Determine the [X, Y] coordinate at the center of the cell enclosing the given text.  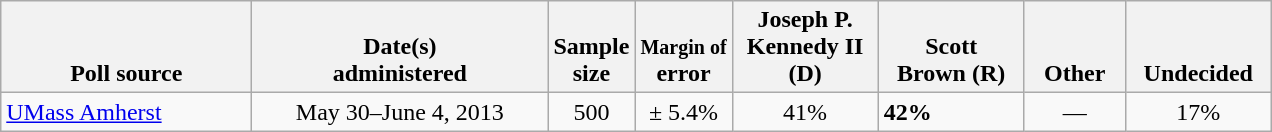
42% [951, 112]
Joseph P.Kennedy II (D) [805, 47]
Other [1074, 47]
— [1074, 112]
± 5.4% [684, 112]
41% [805, 112]
Margin oferror [684, 47]
500 [592, 112]
Poll source [126, 47]
Samplesize [592, 47]
UMass Amherst [126, 112]
Undecided [1198, 47]
May 30–June 4, 2013 [400, 112]
ScottBrown (R) [951, 47]
Date(s)administered [400, 47]
17% [1198, 112]
